Identify which cell holds the provided text, then report its (x, y) central coordinate. 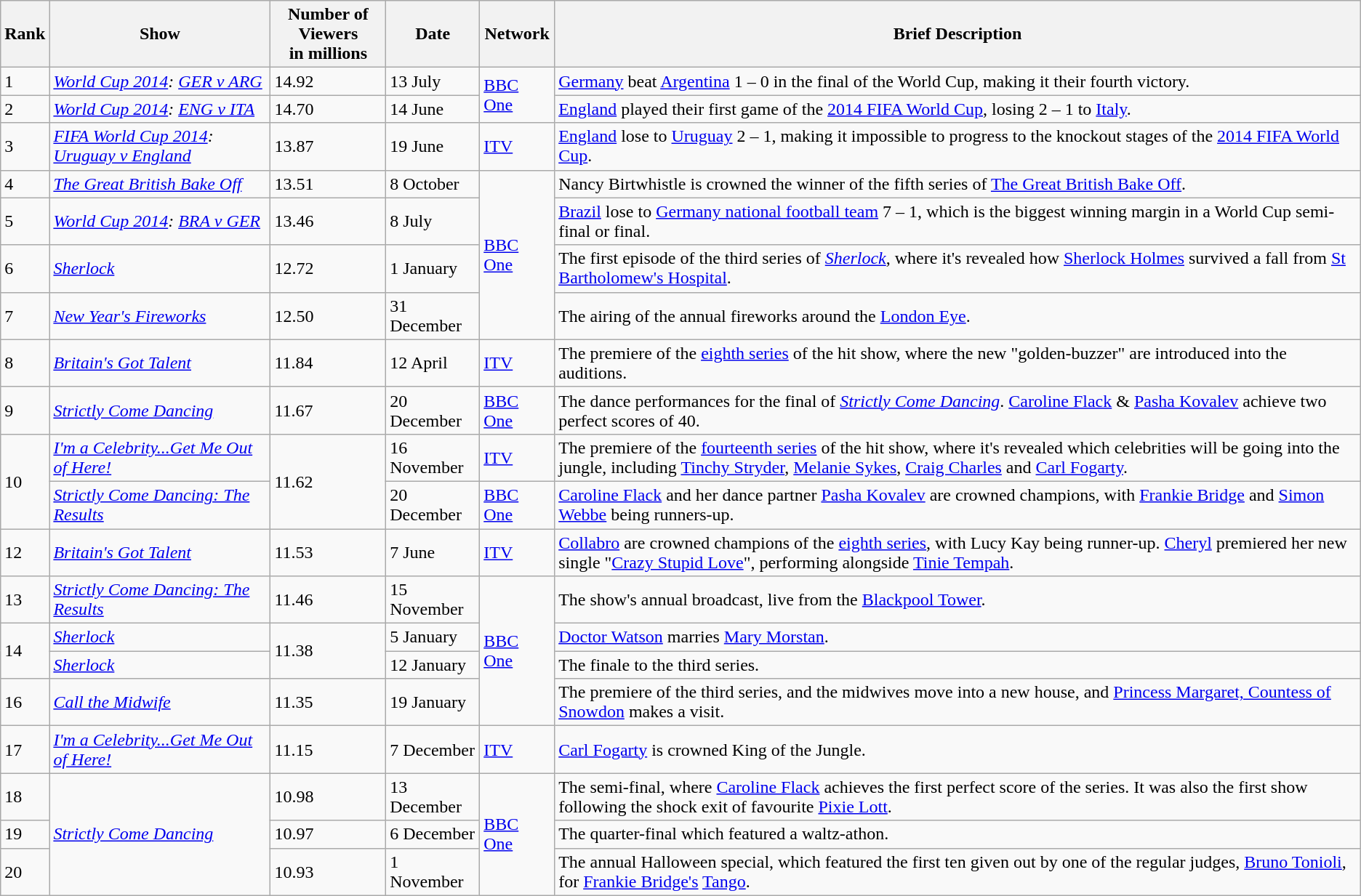
1 November (433, 872)
14.92 (329, 81)
12 April (433, 363)
Rank (25, 34)
13.87 (329, 147)
11.35 (329, 702)
The dance performances for the final of Strictly Come Dancing. Caroline Flack & Pasha Kovalev achieve two perfect scores of 40. (958, 410)
8 July (433, 221)
The finale to the third series. (958, 665)
31 December (433, 315)
13 July (433, 81)
2 (25, 109)
Show (160, 34)
England lose to Uruguay 2 – 1, making it impossible to progress to the knockout stages of the 2014 FIFA World Cup. (958, 147)
The premiere of the third series, and the midwives move into a new house, and Princess Margaret, Countess of Snowdon makes a visit. (958, 702)
England played their first game of the 2014 FIFA World Cup, losing 2 – 1 to Italy. (958, 109)
19 January (433, 702)
11.38 (329, 651)
Network (518, 34)
15 November (433, 600)
The premiere of the eighth series of the hit show, where the new "golden-buzzer" are introduced into the auditions. (958, 363)
5 (25, 221)
Carl Fogarty is crowned King of the Jungle. (958, 750)
13 December (433, 796)
Caroline Flack and her dance partner Pasha Kovalev are crowned champions, with Frankie Bridge and Simon Webbe being runners-up. (958, 504)
16 (25, 702)
13 (25, 600)
7 June (433, 552)
11.62 (329, 481)
The quarter-final which featured a waltz-athon. (958, 834)
Call the Midwife (160, 702)
The airing of the annual fireworks around the London Eye. (958, 315)
20 (25, 872)
10.93 (329, 872)
3 (25, 147)
12 (25, 552)
11.67 (329, 410)
Brazil lose to Germany national football team 7 – 1, which is the biggest winning margin in a World Cup semi-final or final. (958, 221)
6 December (433, 834)
12.72 (329, 269)
11.53 (329, 552)
Brief Description (958, 34)
New Year's Fireworks (160, 315)
World Cup 2014: BRA v GER (160, 221)
13.46 (329, 221)
World Cup 2014: ENG v ITA (160, 109)
14 (25, 651)
1 (25, 81)
19 June (433, 147)
11.84 (329, 363)
4 (25, 184)
The annual Halloween special, which featured the first ten given out by one of the regular judges, Bruno Tonioli, for Frankie Bridge's Tango. (958, 872)
16 November (433, 458)
11.15 (329, 750)
8 October (433, 184)
12 January (433, 665)
Germany beat Argentina 1 – 0 in the final of the World Cup, making it their fourth victory. (958, 81)
10 (25, 481)
7 (25, 315)
The Great British Bake Off (160, 184)
13.51 (329, 184)
18 (25, 796)
10.98 (329, 796)
11.46 (329, 600)
14 June (433, 109)
The first episode of the third series of Sherlock, where it's revealed how Sherlock Holmes survived a fall from St Bartholomew's Hospital. (958, 269)
19 (25, 834)
Doctor Watson marries Mary Morstan. (958, 637)
1 January (433, 269)
17 (25, 750)
World Cup 2014: GER v ARG (160, 81)
8 (25, 363)
6 (25, 269)
9 (25, 410)
10.97 (329, 834)
Number of Viewersin millions (329, 34)
Date (433, 34)
Nancy Birtwhistle is crowned the winner of the fifth series of The Great British Bake Off. (958, 184)
5 January (433, 637)
12.50 (329, 315)
14.70 (329, 109)
FIFA World Cup 2014: Uruguay v England (160, 147)
The show's annual broadcast, live from the Blackpool Tower. (958, 600)
7 December (433, 750)
